Scan for the cell matching the given text and deliver its (X, Y) coordinate at center. 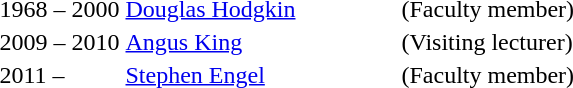
Angus King (260, 42)
